Capture the cell that displays the provided text and extract its (x, y) central coordinate. 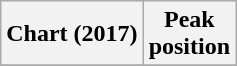
Peakposition (189, 34)
Chart (2017) (72, 34)
